Output the (x, y) coordinate of the center of the cell containing the given text.  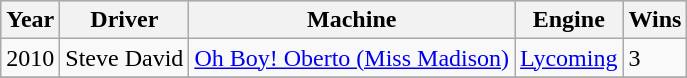
Driver (124, 20)
3 (655, 58)
Engine (569, 20)
2010 (30, 58)
Oh Boy! Oberto (Miss Madison) (352, 58)
Year (30, 20)
Machine (352, 20)
Steve David (124, 58)
Lycoming (569, 58)
Wins (655, 20)
